Locate the cell with the specified text and output its [X, Y] center coordinate. 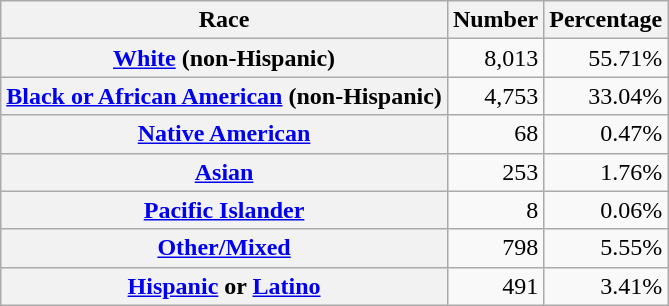
8,013 [495, 58]
Hispanic or Latino [224, 286]
491 [495, 286]
8 [495, 210]
4,753 [495, 96]
1.76% [606, 172]
Black or African American (non-Hispanic) [224, 96]
Pacific Islander [224, 210]
0.47% [606, 134]
68 [495, 134]
253 [495, 172]
33.04% [606, 96]
5.55% [606, 248]
Number [495, 20]
Native American [224, 134]
55.71% [606, 58]
3.41% [606, 286]
798 [495, 248]
Race [224, 20]
0.06% [606, 210]
White (non-Hispanic) [224, 58]
Asian [224, 172]
Other/Mixed [224, 248]
Percentage [606, 20]
